Provide the (X, Y) coordinate of the cell's center where the given text is located.  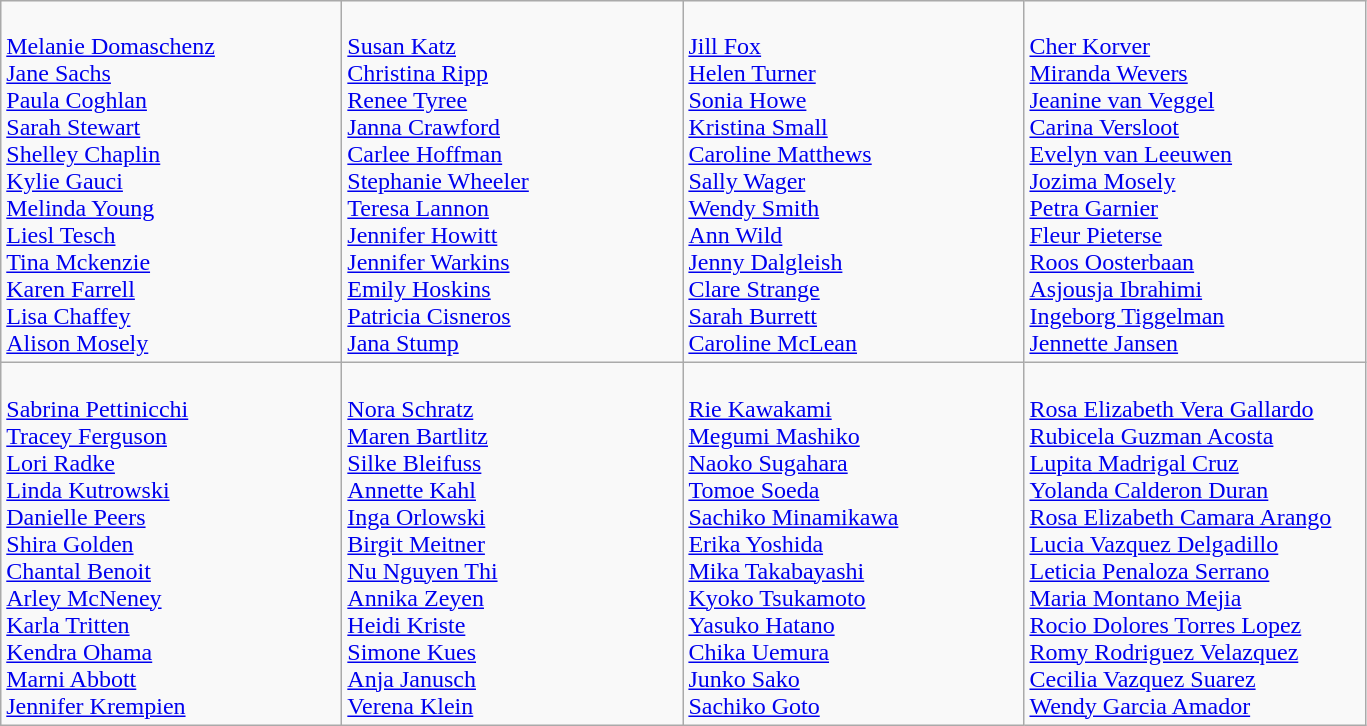
Jill FoxHelen TurnerSonia HoweKristina SmallCaroline MatthewsSally WagerWendy SmithAnn WildJenny DalgleishClare StrangeSarah BurrettCaroline McLean (854, 182)
